Return the [X, Y] coordinate for the center point of the cell that contains the specified text.  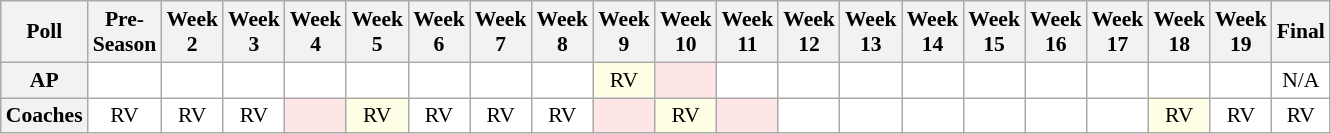
Week10 [686, 32]
Week19 [1241, 32]
Week8 [562, 32]
Week16 [1056, 32]
Week17 [1118, 32]
Poll [44, 32]
Week2 [192, 32]
Week18 [1179, 32]
Week14 [933, 32]
Pre-Season [125, 32]
Week4 [316, 32]
Week13 [871, 32]
Week9 [624, 32]
Week5 [377, 32]
Week12 [809, 32]
Coaches [44, 116]
N/A [1301, 80]
Week7 [501, 32]
Week15 [994, 32]
AP [44, 80]
Week6 [439, 32]
Week11 [748, 32]
Week3 [254, 32]
Final [1301, 32]
